Output the (X, Y) coordinate of the center of the cell containing the given text.  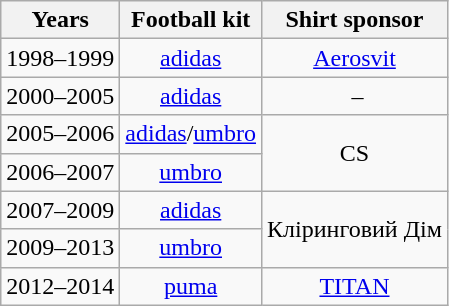
– (355, 96)
CS (355, 153)
Years (60, 20)
Aerosvit (355, 58)
adidas/umbro (191, 134)
puma (191, 286)
Shirt sponsor (355, 20)
2000–2005 (60, 96)
2012–2014 (60, 286)
Football kit (191, 20)
2005–2006 (60, 134)
1998–1999 (60, 58)
TITAN (355, 286)
Кліринговий Дім (355, 229)
2006–2007 (60, 172)
2009–2013 (60, 248)
2007–2009 (60, 210)
